From the cell containing the given text, extract its center point as (X, Y) coordinate. 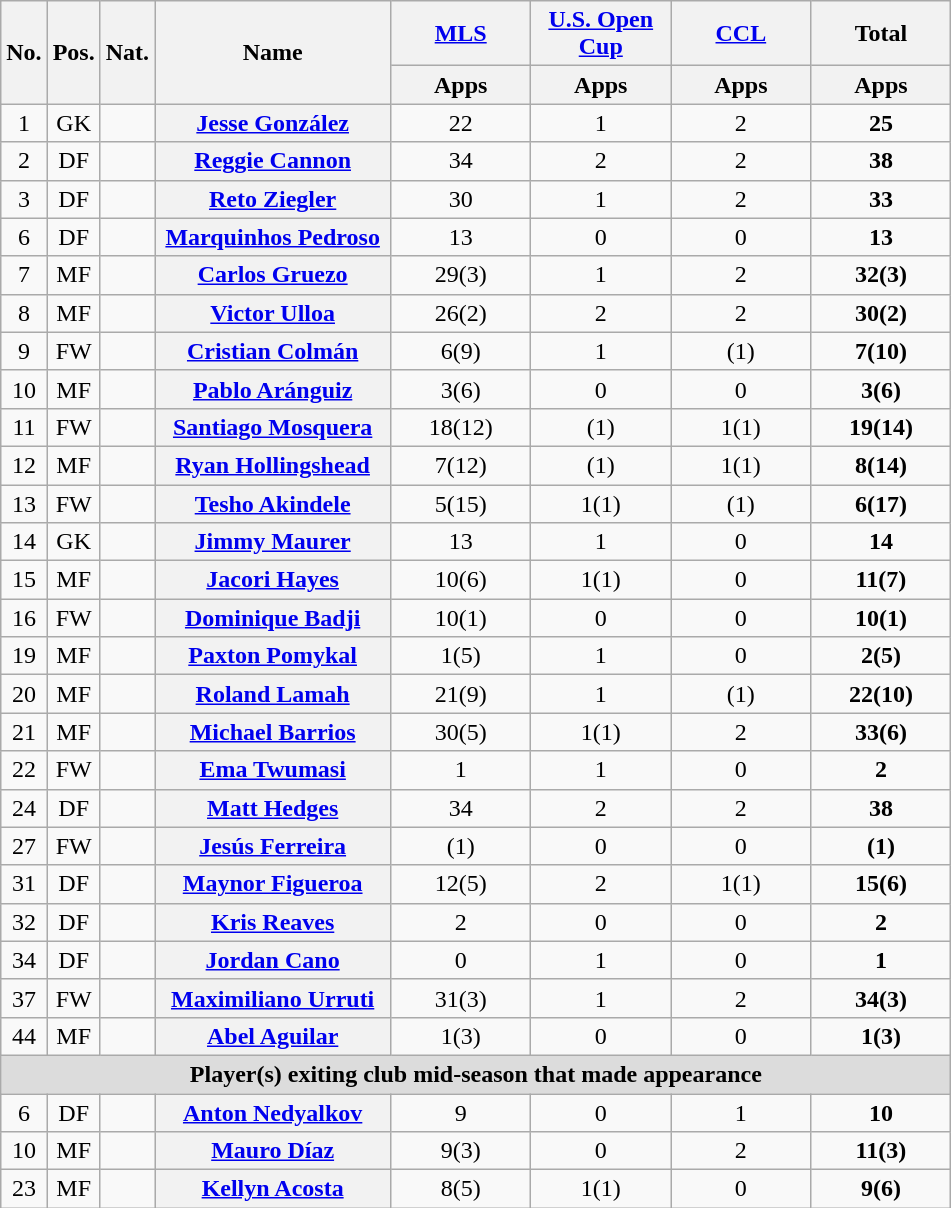
Pos. (74, 52)
8(5) (461, 1189)
5(15) (461, 503)
10(6) (461, 580)
21 (24, 732)
U.S. Open Cup (601, 34)
7(12) (461, 465)
8(14) (881, 465)
MLS (461, 34)
Maximiliano Urruti (273, 998)
15(6) (881, 884)
Ryan Hollingshead (273, 465)
32 (24, 922)
7 (24, 275)
7(10) (881, 351)
Cristian Colmán (273, 351)
Name (273, 52)
Pablo Aránguiz (273, 389)
Anton Nedyalkov (273, 1113)
30 (461, 199)
Victor Ulloa (273, 313)
20 (24, 694)
1(5) (461, 656)
19 (24, 656)
12(5) (461, 884)
18(12) (461, 427)
No. (24, 52)
16 (24, 618)
27 (24, 846)
2(5) (881, 656)
Jordan Cano (273, 960)
Nat. (127, 52)
34(3) (881, 998)
30(2) (881, 313)
26(2) (461, 313)
Kellyn Acosta (273, 1189)
9(6) (881, 1189)
30(5) (461, 732)
11 (24, 427)
33(6) (881, 732)
Paxton Pomykal (273, 656)
19(14) (881, 427)
Reto Ziegler (273, 199)
Maynor Figueroa (273, 884)
CCL (741, 34)
Marquinhos Pedroso (273, 237)
24 (24, 808)
Jacori Hayes (273, 580)
9(3) (461, 1151)
31(3) (461, 998)
32(3) (881, 275)
37 (24, 998)
Dominique Badji (273, 618)
33 (881, 199)
Santiago Mosquera (273, 427)
8 (24, 313)
Carlos Gruezo (273, 275)
3 (24, 199)
11(3) (881, 1151)
15 (24, 580)
11(7) (881, 580)
22(10) (881, 694)
21(9) (461, 694)
Jimmy Maurer (273, 542)
Total (881, 34)
Jesse González (273, 123)
Roland Lamah (273, 694)
Reggie Cannon (273, 161)
25 (881, 123)
Mauro Díaz (273, 1151)
31 (24, 884)
23 (24, 1189)
Ema Twumasi (273, 770)
Matt Hedges (273, 808)
Kris Reaves (273, 922)
6(9) (461, 351)
44 (24, 1036)
29(3) (461, 275)
Jesús Ferreira (273, 846)
Michael Barrios (273, 732)
Player(s) exiting club mid-season that made appearance (476, 1074)
6(17) (881, 503)
12 (24, 465)
Abel Aguilar (273, 1036)
Tesho Akindele (273, 503)
